Identify which cell holds the provided text, then report its [x, y] central coordinate. 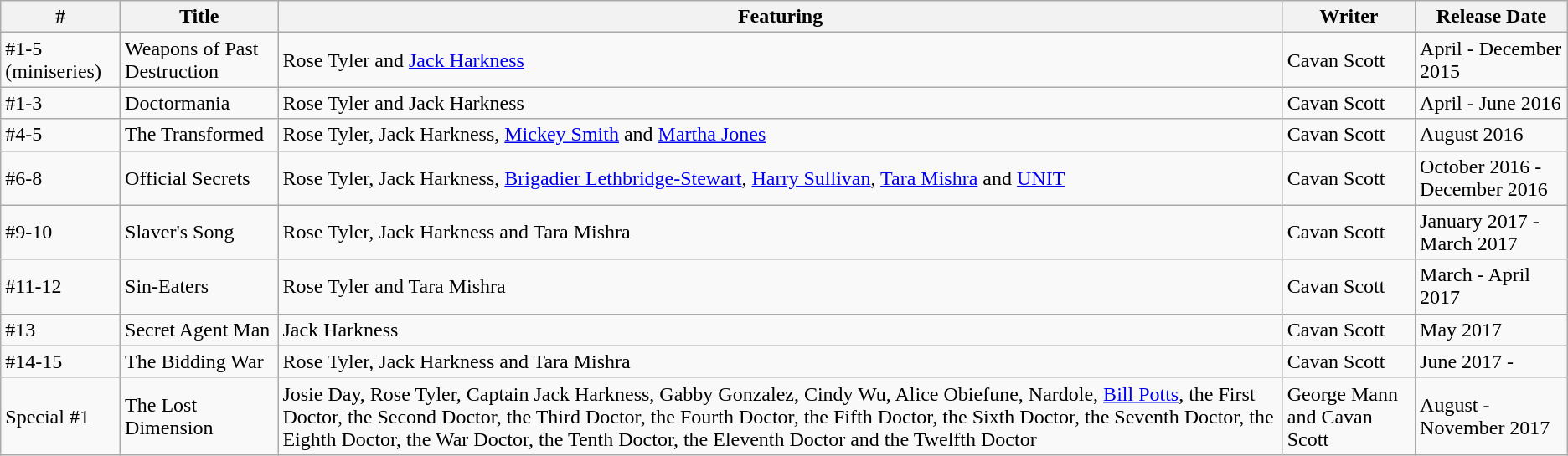
#13 [60, 330]
The Bidding War [199, 361]
The Lost Dimension [199, 416]
Rose Tyler, Jack Harkness, Mickey Smith and Martha Jones [781, 135]
April - December 2015 [1492, 60]
Weapons of Past Destruction [199, 60]
# [60, 17]
#11-12 [60, 286]
Jack Harkness [781, 330]
#1-5 (miniseries) [60, 60]
Rose Tyler, Jack Harkness, Brigadier Lethbridge-Stewart, Harry Sullivan, Tara Mishra and UNIT [781, 177]
August 2016 [1492, 135]
October 2016 - December 2016 [1492, 177]
March - April 2017 [1492, 286]
#9-10 [60, 233]
June 2017 - [1492, 361]
Featuring [781, 17]
Writer [1349, 17]
#14-15 [60, 361]
Title [199, 17]
Secret Agent Man [199, 330]
The Transformed [199, 135]
Special #1 [60, 416]
Doctormania [199, 103]
Slaver's Song [199, 233]
Sin-Eaters [199, 286]
#1-3 [60, 103]
April - June 2016 [1492, 103]
Rose Tyler and Tara Mishra [781, 286]
George Mann and Cavan Scott [1349, 416]
January 2017 - March 2017 [1492, 233]
#6-8 [60, 177]
#4-5 [60, 135]
May 2017 [1492, 330]
August - November 2017 [1492, 416]
Release Date [1492, 17]
Official Secrets [199, 177]
